Return (X, Y) of the center of cell containing provided text 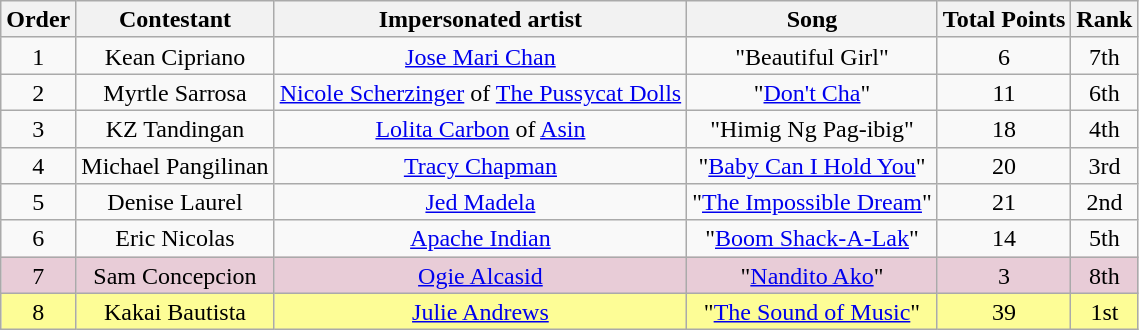
Kakai Bautista (175, 312)
Julie Andrews (480, 312)
Total Points (1004, 20)
Denise Laurel (175, 202)
Myrtle Sarrosa (175, 92)
Impersonated artist (480, 20)
"Beautiful Girl" (812, 56)
21 (1004, 202)
Lolita Carbon of Asin (480, 128)
20 (1004, 166)
Jed Madela (480, 202)
5 (38, 202)
8th (1104, 276)
Kean Cipriano (175, 56)
14 (1004, 238)
1 (38, 56)
"Baby Can I Hold You" (812, 166)
2nd (1104, 202)
8 (38, 312)
Rank (1104, 20)
KZ Tandingan (175, 128)
"The Impossible Dream" (812, 202)
Nicole Scherzinger of The Pussycat Dolls (480, 92)
18 (1004, 128)
Apache Indian (480, 238)
Sam Concepcion (175, 276)
4 (38, 166)
"Don't Cha" (812, 92)
"The Sound of Music" (812, 312)
"Boom Shack-A-Lak" (812, 238)
7 (38, 276)
3rd (1104, 166)
11 (1004, 92)
39 (1004, 312)
6th (1104, 92)
Eric Nicolas (175, 238)
Contestant (175, 20)
2 (38, 92)
Tracy Chapman (480, 166)
"Nandito Ako" (812, 276)
Ogie Alcasid (480, 276)
"Himig Ng Pag-ibig" (812, 128)
Order (38, 20)
Michael Pangilinan (175, 166)
1st (1104, 312)
7th (1104, 56)
4th (1104, 128)
Song (812, 20)
Jose Mari Chan (480, 56)
5th (1104, 238)
